Scan for the cell matching the given text and deliver its [X, Y] coordinate at center. 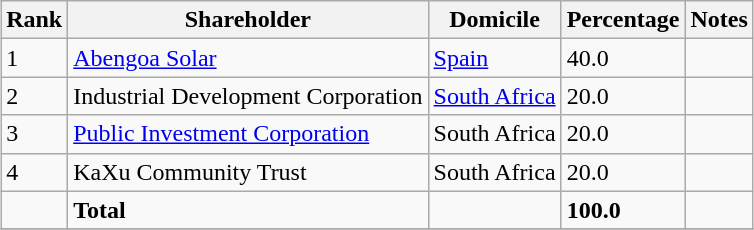
Spain [494, 58]
Percentage [623, 20]
Industrial Development Corporation [248, 96]
Public Investment Corporation [248, 134]
2 [34, 96]
40.0 [623, 58]
Notes [719, 20]
1 [34, 58]
Domicile [494, 20]
Abengoa Solar [248, 58]
100.0 [623, 210]
4 [34, 172]
3 [34, 134]
Rank [34, 20]
Shareholder [248, 20]
Total [248, 210]
KaXu Community Trust [248, 172]
